Search for the cell housing the specified text and yield its [X, Y] center coordinate. 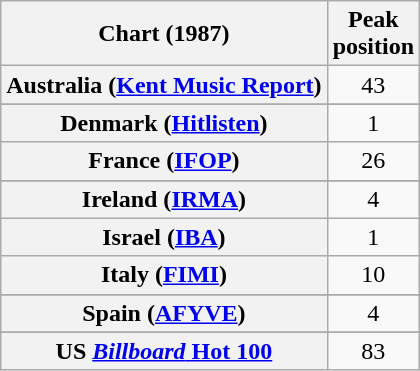
83 [373, 351]
Chart (1987) [164, 34]
US Billboard Hot 100 [164, 351]
Italy (FIMI) [164, 275]
Peakposition [373, 34]
Australia (Kent Music Report) [164, 85]
Israel (IBA) [164, 237]
Denmark (Hitlisten) [164, 123]
43 [373, 85]
Ireland (IRMA) [164, 199]
10 [373, 275]
26 [373, 161]
France (IFOP) [164, 161]
Spain (AFYVE) [164, 313]
